Find where the given text appears and provide that cell's center as (X, Y) coordinate. 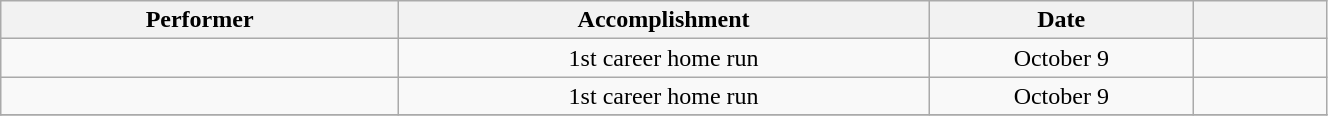
Date (1062, 20)
Performer (200, 20)
Accomplishment (663, 20)
